Determine the (X, Y) coordinate at the center of the cell enclosing the given text.  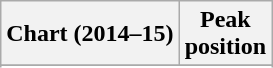
Chart (2014–15) (90, 34)
Peakposition (225, 34)
